Return [x, y] of the center of cell containing provided text 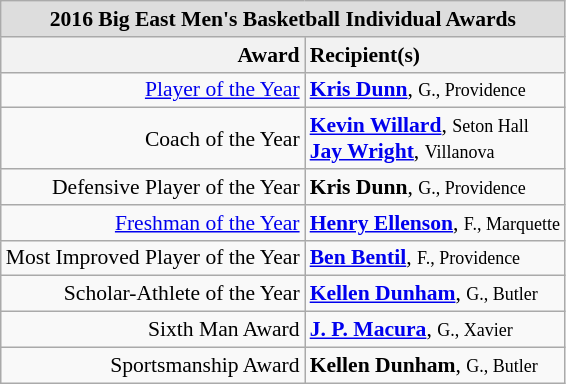
Recipient(s) [435, 55]
Ben Bentil, F., Providence [435, 258]
Defensive Player of the Year [153, 187]
J. P. Macura, G., Xavier [435, 330]
Coach of the Year [153, 138]
Kevin Willard, Seton HallJay Wright, Villanova [435, 138]
Sixth Man Award [153, 330]
Most Improved Player of the Year [153, 258]
Scholar-Athlete of the Year [153, 294]
Sportsmanship Award [153, 365]
2016 Big East Men's Basketball Individual Awards [283, 19]
Freshman of the Year [153, 223]
Henry Ellenson, F., Marquette [435, 223]
Award [153, 55]
Player of the Year [153, 90]
